Search for the cell housing the specified text and yield its (X, Y) center coordinate. 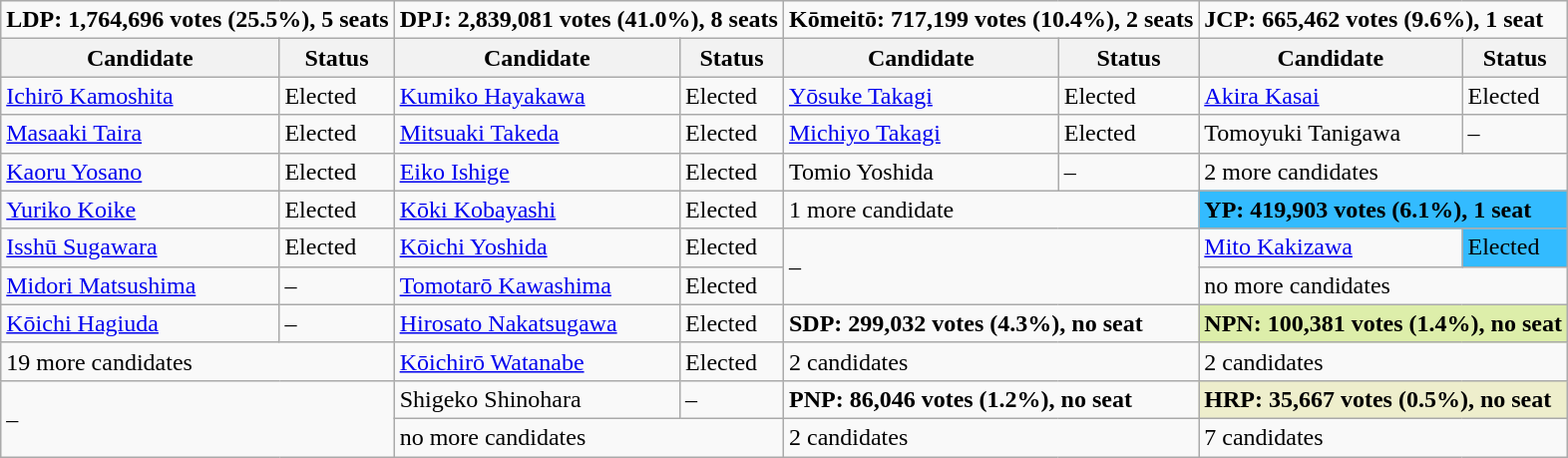
Kumiko Hayakawa (537, 96)
Yuriko Koike (140, 210)
PNP: 86,046 votes (1.2%), no seat (990, 399)
Tomotarō Kawashima (537, 285)
HRP: 35,667 votes (0.5%), no seat (1383, 399)
Michiyo Takagi (921, 134)
NPN: 100,381 votes (1.4%), no seat (1383, 323)
Kōichirō Watanabe (537, 361)
Ichirō Kamoshita (140, 96)
Tomio Yoshida (921, 172)
Mito Kakizawa (1331, 247)
Midori Matsushima (140, 285)
7 candidates (1383, 437)
19 more candidates (197, 361)
Mitsuaki Takeda (537, 134)
LDP: 1,764,696 votes (25.5%), 5 seats (197, 20)
Kōichi Yoshida (537, 247)
Kōichi Hagiuda (140, 323)
SDP: 299,032 votes (4.3%), no seat (990, 323)
1 more candidate (990, 210)
Tomoyuki Tanigawa (1331, 134)
2 more candidates (1383, 172)
DPJ: 2,839,081 votes (41.0%), 8 seats (588, 20)
Shigeko Shinohara (537, 399)
Yōsuke Takagi (921, 96)
YP: 419,903 votes (6.1%), 1 seat (1383, 210)
Eiko Ishige (537, 172)
Hirosato Nakatsugawa (537, 323)
JCP: 665,462 votes (9.6%), 1 seat (1383, 20)
Akira Kasai (1331, 96)
Isshū Sugawara (140, 247)
Masaaki Taira (140, 134)
Kaoru Yosano (140, 172)
Kōmeitō: 717,199 votes (10.4%), 2 seats (990, 20)
Kōki Kobayashi (537, 210)
